Extract the [x, y] coordinate from the center of the cell holding the provided text.  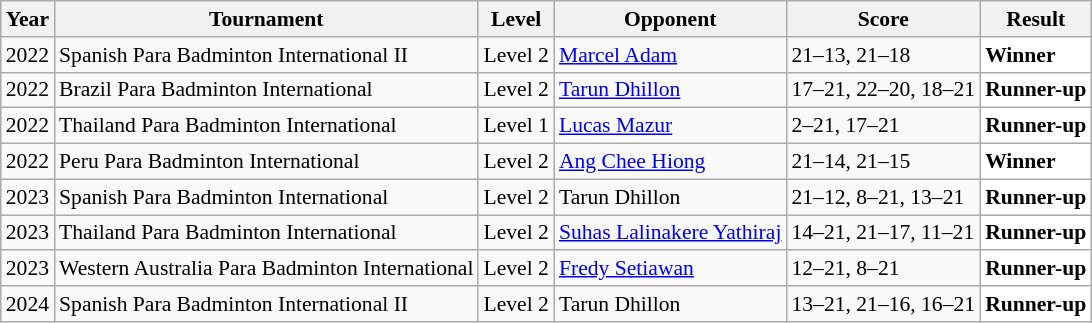
14–21, 21–17, 11–21 [883, 233]
21–12, 8–21, 13–21 [883, 197]
17–21, 22–20, 18–21 [883, 90]
Level 1 [516, 126]
Spanish Para Badminton International [266, 197]
Brazil Para Badminton International [266, 90]
Ang Chee Hiong [670, 162]
Result [1036, 19]
Fredy Setiawan [670, 269]
21–13, 21–18 [883, 55]
Marcel Adam [670, 55]
Suhas Lalinakere Yathiraj [670, 233]
Western Australia Para Badminton International [266, 269]
Opponent [670, 19]
13–21, 21–16, 16–21 [883, 304]
Lucas Mazur [670, 126]
12–21, 8–21 [883, 269]
Level [516, 19]
2–21, 17–21 [883, 126]
Score [883, 19]
Peru Para Badminton International [266, 162]
Tournament [266, 19]
Year [28, 19]
21–14, 21–15 [883, 162]
2024 [28, 304]
